Find where the given text appears and provide that cell's center as (x, y) coordinate. 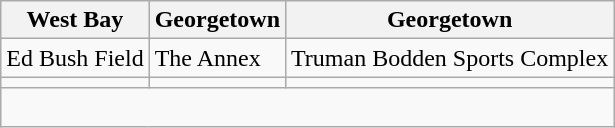
Ed Bush Field (75, 58)
Truman Bodden Sports Complex (450, 58)
West Bay (75, 20)
The Annex (217, 58)
